From the cell containing the given text, extract its center point as (x, y) coordinate. 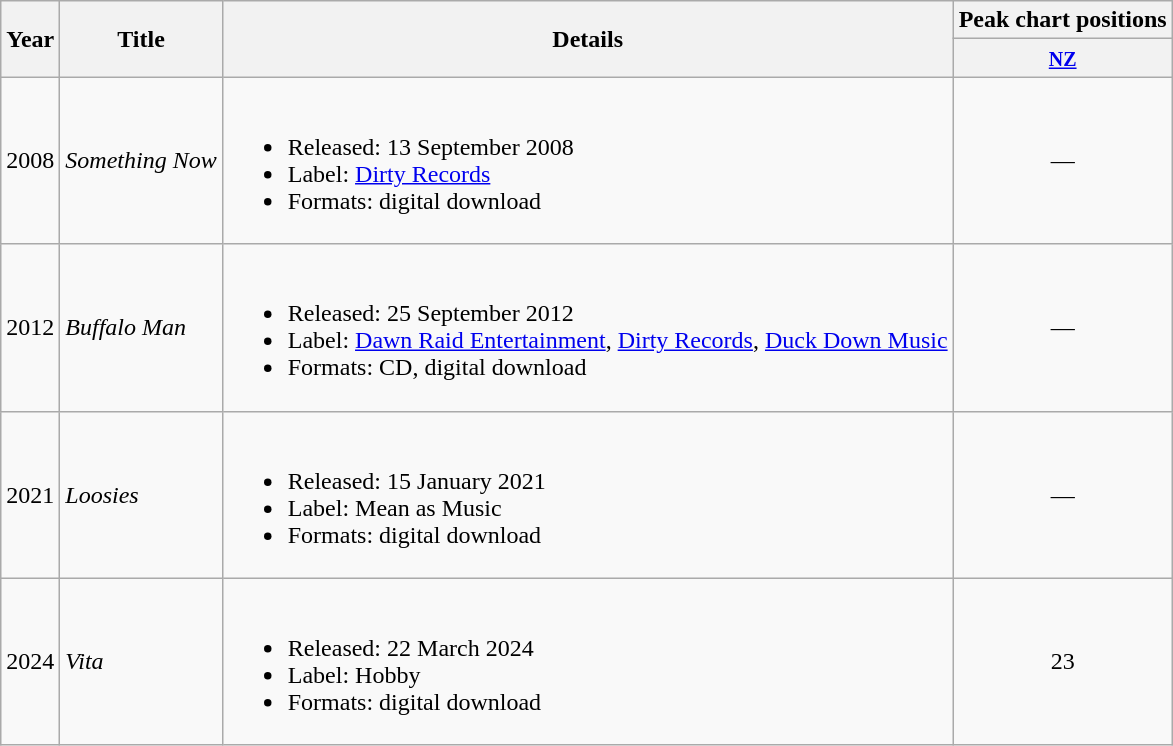
2024 (30, 662)
Title (141, 39)
Loosies (141, 494)
Buffalo Man (141, 328)
Something Now (141, 160)
Details (588, 39)
2021 (30, 494)
Released: 15 January 2021Label: Mean as MusicFormats: digital download (588, 494)
Released: 25 September 2012Label: Dawn Raid Entertainment, Dirty Records, Duck Down MusicFormats: CD, digital download (588, 328)
Released: 22 March 2024Label: HobbyFormats: digital download (588, 662)
Vita (141, 662)
2008 (30, 160)
NZ (1062, 58)
23 (1062, 662)
Year (30, 39)
Peak chart positions (1062, 20)
2012 (30, 328)
Released: 13 September 2008Label: Dirty RecordsFormats: digital download (588, 160)
